Return [x, y] of the center of cell containing provided text 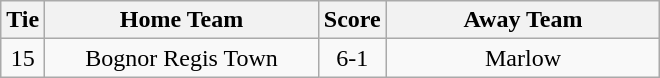
Marlow [523, 58]
Score [352, 20]
6-1 [352, 58]
Tie [23, 20]
Bognor Regis Town [182, 58]
Away Team [523, 20]
Home Team [182, 20]
15 [23, 58]
